Search for the cell housing the specified text and yield its (x, y) center coordinate. 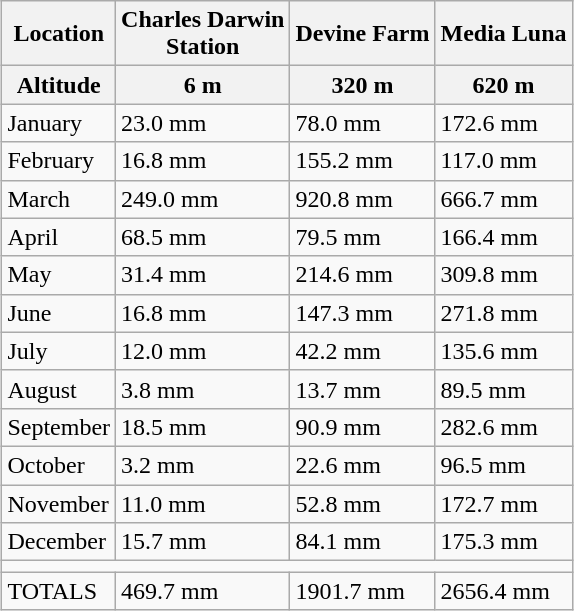
469.7 mm (203, 591)
3.2 mm (203, 465)
23.0 mm (203, 123)
42.2 mm (362, 351)
31.4 mm (203, 275)
Altitude (59, 85)
249.0 mm (203, 199)
Media Luna (504, 34)
90.9 mm (362, 427)
78.0 mm (362, 123)
Location (59, 34)
117.0 mm (504, 161)
July (59, 351)
April (59, 237)
309.8 mm (504, 275)
June (59, 313)
October (59, 465)
2656.4 mm (504, 591)
79.5 mm (362, 237)
920.8 mm (362, 199)
September (59, 427)
Charles DarwinStation (203, 34)
August (59, 389)
271.8 mm (504, 313)
November (59, 503)
68.5 mm (203, 237)
12.0 mm (203, 351)
172.6 mm (504, 123)
666.7 mm (504, 199)
Devine Farm (362, 34)
March (59, 199)
172.7 mm (504, 503)
December (59, 542)
11.0 mm (203, 503)
22.6 mm (362, 465)
February (59, 161)
18.5 mm (203, 427)
96.5 mm (504, 465)
89.5 mm (504, 389)
620 m (504, 85)
166.4 mm (504, 237)
135.6 mm (504, 351)
147.3 mm (362, 313)
15.7 mm (203, 542)
3.8 mm (203, 389)
52.8 mm (362, 503)
13.7 mm (362, 389)
6 m (203, 85)
214.6 mm (362, 275)
282.6 mm (504, 427)
January (59, 123)
TOTALS (59, 591)
1901.7 mm (362, 591)
320 m (362, 85)
155.2 mm (362, 161)
May (59, 275)
84.1 mm (362, 542)
175.3 mm (504, 542)
